Return [X, Y] of the center of cell containing provided text 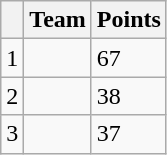
Points [128, 20]
38 [128, 96]
2 [12, 96]
Team [58, 20]
37 [128, 134]
67 [128, 58]
3 [12, 134]
1 [12, 58]
